Scan for the cell matching the given text and deliver its [x, y] coordinate at center. 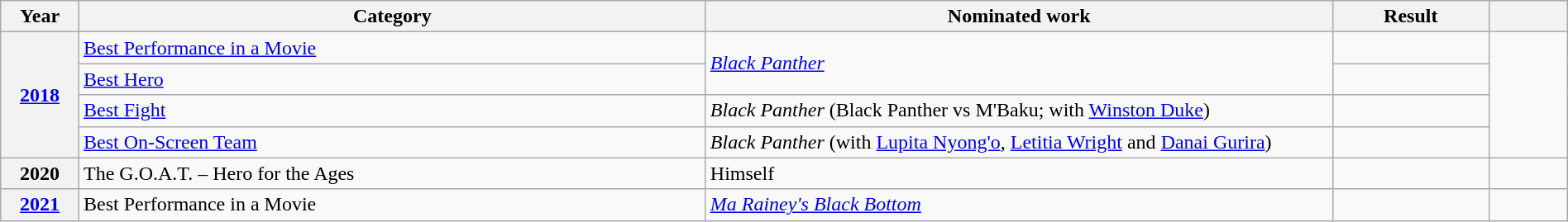
2020 [40, 173]
Black Panther (with Lupita Nyong'o, Letitia Wright and Danai Gurira) [1019, 142]
The G.O.A.T. – Hero for the Ages [392, 173]
Black Panther [1019, 64]
Black Panther (Black Panther vs M'Baku; with Winston Duke) [1019, 111]
Result [1411, 17]
Best Hero [392, 79]
Himself [1019, 173]
Ma Rainey's Black Bottom [1019, 205]
2018 [40, 95]
2021 [40, 205]
Year [40, 17]
Category [392, 17]
Nominated work [1019, 17]
Best Fight [392, 111]
Best On-Screen Team [392, 142]
